Output the (x, y) coordinate of the center of the cell containing the given text.  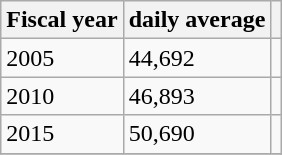
Fiscal year (62, 20)
46,893 (197, 96)
2015 (62, 134)
2005 (62, 58)
44,692 (197, 58)
2010 (62, 96)
daily average (197, 20)
50,690 (197, 134)
